Output the (X, Y) coordinate of the center of the cell containing the given text.  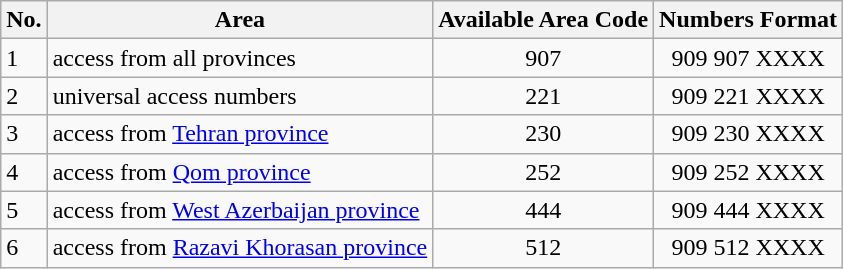
1 (24, 58)
907 (544, 58)
Area (240, 20)
221 (544, 96)
access from Razavi Khorasan province (240, 248)
access from Tehran province (240, 134)
909 444 XXXX (748, 210)
access from West Azerbaijan province (240, 210)
Numbers Format (748, 20)
909 221 XXXX (748, 96)
3 (24, 134)
230 (544, 134)
access from Qom province (240, 172)
4 (24, 172)
909 230 XXXX (748, 134)
2 (24, 96)
909 252 XXXX (748, 172)
Available Area Code (544, 20)
909 512 XXXX (748, 248)
252 (544, 172)
No. (24, 20)
512 (544, 248)
909 907 XXXX (748, 58)
5 (24, 210)
access from all provinces (240, 58)
universal access numbers (240, 96)
444 (544, 210)
6 (24, 248)
